Search for the cell housing the specified text and yield its [x, y] center coordinate. 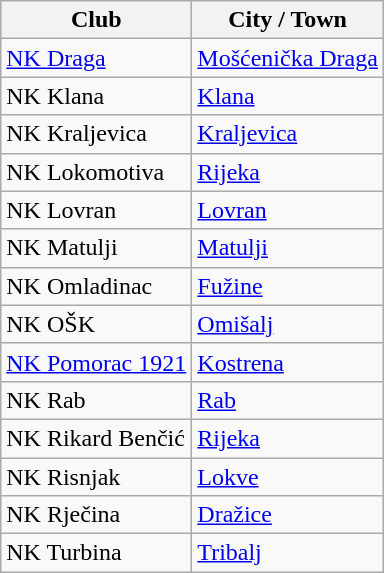
Lokve [288, 477]
Lovran [288, 210]
NK Rječina [96, 515]
NK Pomorac 1921 [96, 362]
Dražice [288, 515]
NK Klana [96, 96]
Mošćenička Draga [288, 58]
Matulji [288, 248]
NK Matulji [96, 248]
Kostrena [288, 362]
Club [96, 20]
NK Lovran [96, 210]
NK Rab [96, 400]
NK Rikard Benčić [96, 438]
Klana [288, 96]
NK Turbina [96, 553]
NK Risnjak [96, 477]
NK Lokomotiva [96, 172]
Fužine [288, 286]
Omišalj [288, 324]
NK OŠK [96, 324]
City / Town [288, 20]
Tribalj [288, 553]
Kraljevica [288, 134]
NK Omladinac [96, 286]
NK Kraljevica [96, 134]
Rab [288, 400]
NK Draga [96, 58]
